Search for the cell housing the specified text and yield its [x, y] center coordinate. 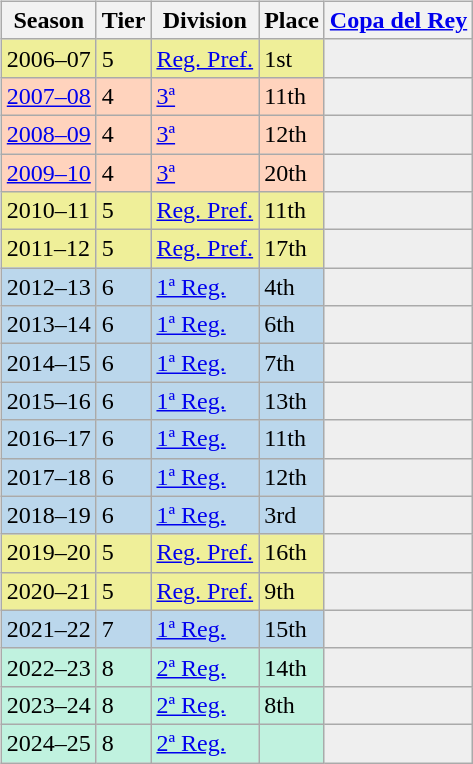
2021–22 [48, 629]
2011–12 [48, 249]
Season [48, 20]
16th [292, 553]
20th [292, 173]
2024–25 [48, 743]
8th [292, 705]
Place [292, 20]
2009–10 [48, 173]
2016–17 [48, 439]
2015–16 [48, 401]
1st [292, 58]
2017–18 [48, 477]
Division [205, 20]
17th [292, 249]
2008–09 [48, 134]
7 [124, 629]
9th [292, 591]
4th [292, 287]
2010–11 [48, 211]
2019–20 [48, 553]
2023–24 [48, 705]
2022–23 [48, 667]
2012–13 [48, 287]
13th [292, 401]
3rd [292, 515]
6th [292, 325]
14th [292, 667]
7th [292, 363]
2006–07 [48, 58]
15th [292, 629]
2014–15 [48, 363]
Copa del Rey [398, 20]
2018–19 [48, 515]
2020–21 [48, 591]
2007–08 [48, 96]
2013–14 [48, 325]
Tier [124, 20]
